From the cell containing the given text, extract its center point as [x, y] coordinate. 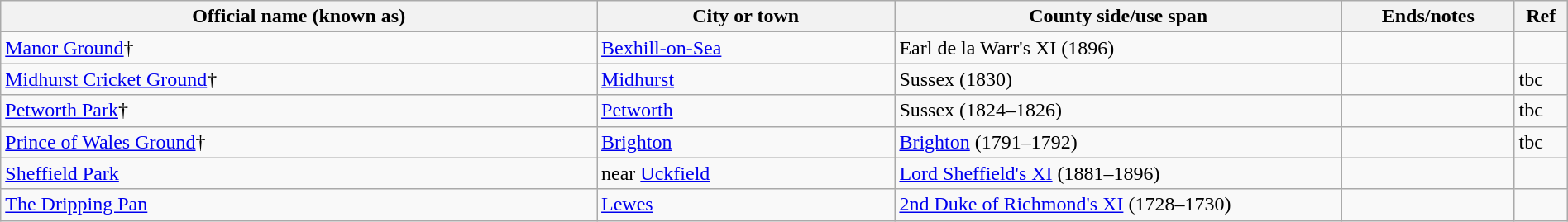
Ends/notes [1427, 17]
Official name (known as) [299, 17]
Bexhill-on-Sea [746, 48]
Petworth [746, 111]
Manor Ground† [299, 48]
Petworth Park† [299, 111]
Brighton (1791–1792) [1118, 142]
Lewes [746, 205]
Midhurst [746, 79]
Brighton [746, 142]
Midhurst Cricket Ground† [299, 79]
Ref [1541, 17]
City or town [746, 17]
Lord Sheffield's XI (1881–1896) [1118, 173]
County side/use span [1118, 17]
Earl de la Warr's XI (1896) [1118, 48]
Sussex (1830) [1118, 79]
2nd Duke of Richmond's XI (1728–1730) [1118, 205]
Sheffield Park [299, 173]
near Uckfield [746, 173]
The Dripping Pan [299, 205]
Sussex (1824–1826) [1118, 111]
Prince of Wales Ground† [299, 142]
